Extract the (x, y) coordinate from the center of the cell holding the provided text.  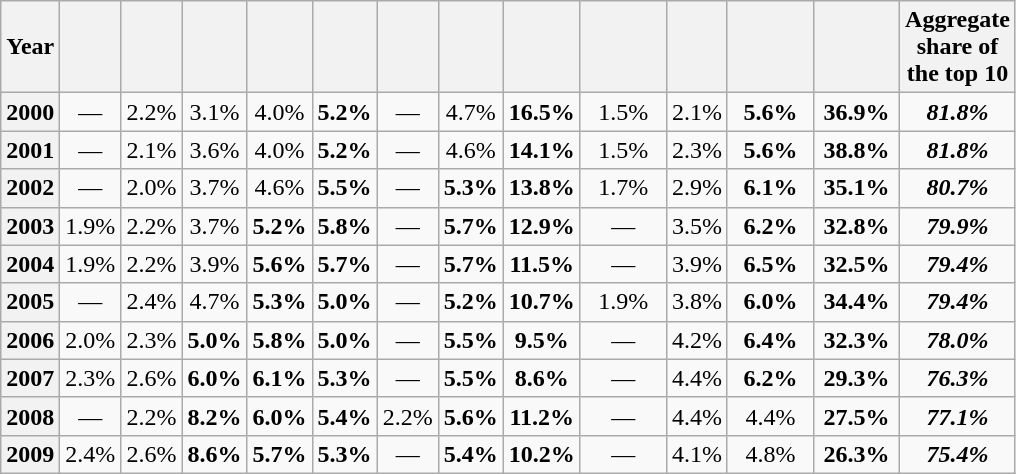
32.3% (856, 340)
13.8% (542, 188)
2005 (30, 302)
16.5% (542, 112)
32.5% (856, 264)
2002 (30, 188)
76.3% (958, 378)
29.3% (856, 378)
38.8% (856, 150)
3.1% (214, 112)
9.5% (542, 340)
27.5% (856, 416)
32.8% (856, 226)
4.1% (696, 454)
Aggregateshare ofthe top 10 (958, 47)
2008 (30, 416)
2006 (30, 340)
26.3% (856, 454)
10.7% (542, 302)
3.5% (696, 226)
77.1% (958, 416)
36.9% (856, 112)
Year (30, 47)
2.9% (696, 188)
6.4% (770, 340)
4.8% (770, 454)
10.2% (542, 454)
75.4% (958, 454)
12.9% (542, 226)
6.5% (770, 264)
2007 (30, 378)
2001 (30, 150)
3.6% (214, 150)
3.8% (696, 302)
14.1% (542, 150)
34.4% (856, 302)
4.2% (696, 340)
79.9% (958, 226)
35.1% (856, 188)
2009 (30, 454)
8.2% (214, 416)
2000 (30, 112)
11.5% (542, 264)
1.7% (623, 188)
2004 (30, 264)
2003 (30, 226)
11.2% (542, 416)
80.7% (958, 188)
78.0% (958, 340)
